Scan for the cell matching the given text and deliver its (X, Y) coordinate at center. 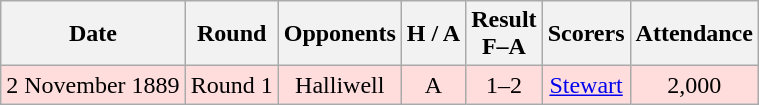
2 November 1889 (93, 85)
A (433, 85)
Round 1 (232, 85)
Halliwell (340, 85)
ResultF–A (504, 34)
2,000 (694, 85)
Date (93, 34)
Opponents (340, 34)
Attendance (694, 34)
H / A (433, 34)
Round (232, 34)
1–2 (504, 85)
Scorers (586, 34)
Stewart (586, 85)
